Return the (x, y) coordinate for the center point of the cell that contains the specified text.  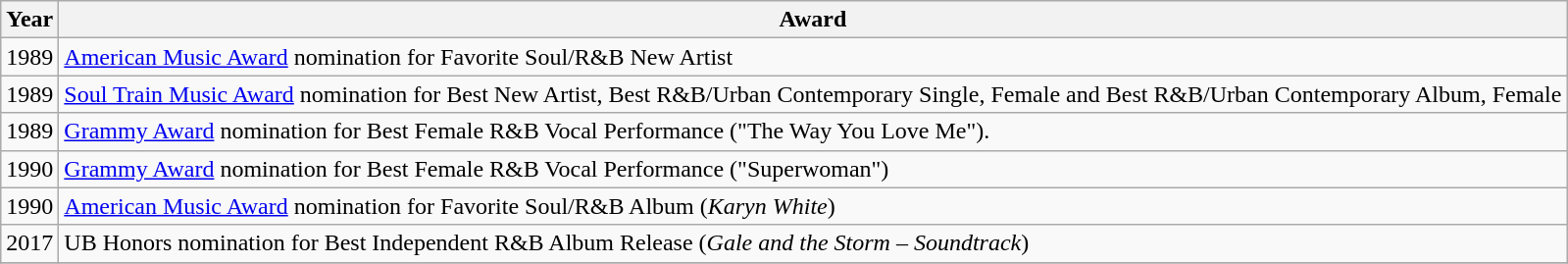
Year (29, 20)
Grammy Award nomination for Best Female R&B Vocal Performance ("The Way You Love Me"). (813, 132)
2017 (29, 243)
Soul Train Music Award nomination for Best New Artist, Best R&B/Urban Contemporary Single, Female and Best R&B/Urban Contemporary Album, Female (813, 94)
American Music Award nomination for Favorite Soul/R&B New Artist (813, 57)
American Music Award nomination for Favorite Soul/R&B Album (Karyn White) (813, 206)
UB Honors nomination for Best Independent R&B Album Release (Gale and the Storm – Soundtrack) (813, 243)
Grammy Award nomination for Best Female R&B Vocal Performance ("Superwoman") (813, 169)
Award (813, 20)
